From the cell containing the given text, extract its center point as [x, y] coordinate. 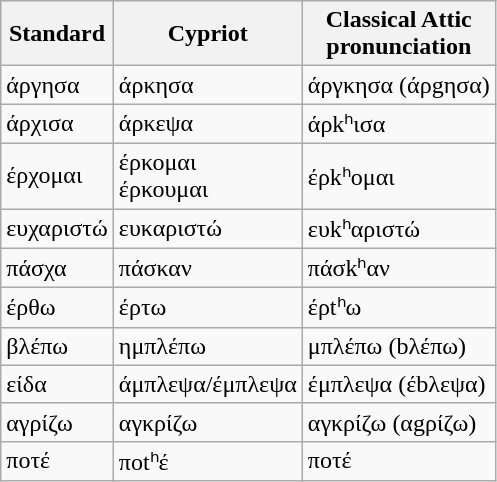
άμπλεψα/έμπλεψα [208, 384]
άρκεψα [208, 124]
άρχισα [58, 124]
άρkʰισα [398, 124]
πάσχα [58, 268]
αγκρίζω (αgρίζω) [398, 422]
πάσκαν [208, 268]
έμπλεψα (έbλεψα) [398, 384]
έρθω [58, 308]
Classical Atticpronunciation [398, 34]
άρκησα [208, 85]
άργκησα (άρgησα) [398, 85]
ευχαριστώ [58, 228]
βλέπω [58, 346]
άργησα [58, 85]
ευkʰαριστώ [398, 228]
αγρίζω [58, 422]
ποtʰέ [208, 461]
πάσkʰαν [398, 268]
αγκρίζω [208, 422]
έρχομαι [58, 176]
Standard [58, 34]
μπλέπω (bλέπω) [398, 346]
ημπλέπω [208, 346]
έρkʰομαι [398, 176]
ευκαριστώ [208, 228]
Cypriot [208, 34]
έρτω [208, 308]
έρκομαιέρκουμαι [208, 176]
έρtʰω [398, 308]
είδα [58, 384]
